Pinpoint the cell where the given text exists, returning its [x, y] midpoint coordinate. 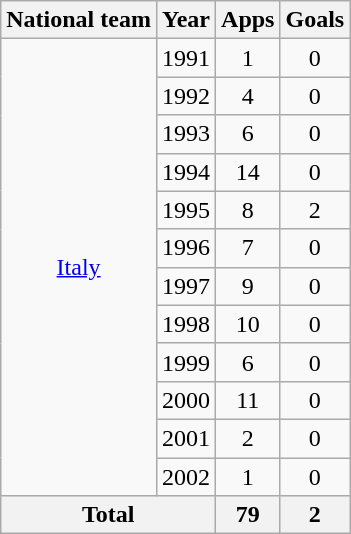
10 [248, 324]
4 [248, 96]
1998 [186, 324]
1995 [186, 210]
Goals [315, 20]
National team [79, 20]
1993 [186, 134]
Total [108, 515]
7 [248, 248]
1996 [186, 248]
1999 [186, 362]
79 [248, 515]
1994 [186, 172]
Year [186, 20]
Italy [79, 268]
1991 [186, 58]
2002 [186, 477]
Apps [248, 20]
1992 [186, 96]
11 [248, 400]
1997 [186, 286]
2001 [186, 438]
8 [248, 210]
14 [248, 172]
9 [248, 286]
2000 [186, 400]
